Output the (x, y) coordinate of the center of the cell containing the given text.  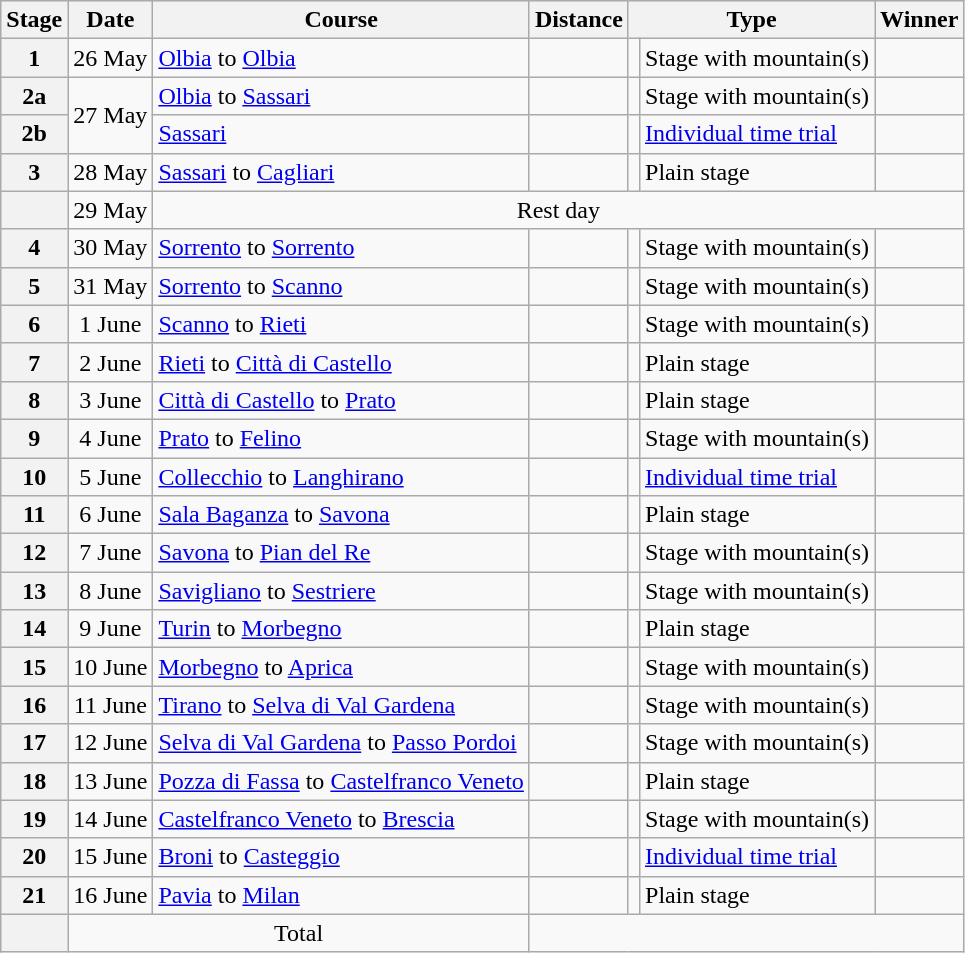
Turin to Morbegno (342, 629)
11 June (110, 705)
21 (34, 895)
1 (34, 58)
Type (751, 20)
31 May (110, 286)
12 (34, 553)
Course (342, 20)
14 (34, 629)
7 June (110, 553)
Olbia to Sassari (342, 96)
Sassari (342, 134)
7 (34, 362)
Castelfranco Veneto to Brescia (342, 819)
Rieti to Città di Castello (342, 362)
20 (34, 857)
8 (34, 400)
10 (34, 477)
Prato to Felino (342, 438)
17 (34, 743)
13 (34, 591)
4 June (110, 438)
Scanno to Rieti (342, 324)
26 May (110, 58)
18 (34, 781)
3 June (110, 400)
14 June (110, 819)
Rest day (558, 210)
Collecchio to Langhirano (342, 477)
12 June (110, 743)
Olbia to Olbia (342, 58)
Winner (920, 20)
2b (34, 134)
Sorrento to Scanno (342, 286)
2a (34, 96)
Stage (34, 20)
Broni to Casteggio (342, 857)
Morbegno to Aprica (342, 667)
4 (34, 248)
16 June (110, 895)
2 June (110, 362)
Total (299, 933)
27 May (110, 115)
Sassari to Cagliari (342, 172)
6 (34, 324)
11 (34, 515)
Sala Baganza to Savona (342, 515)
16 (34, 705)
Tirano to Selva di Val Gardena (342, 705)
Distance (578, 20)
15 June (110, 857)
1 June (110, 324)
30 May (110, 248)
3 (34, 172)
19 (34, 819)
28 May (110, 172)
9 June (110, 629)
Date (110, 20)
29 May (110, 210)
15 (34, 667)
13 June (110, 781)
5 June (110, 477)
Savigliano to Sestriere (342, 591)
8 June (110, 591)
Pavia to Milan (342, 895)
10 June (110, 667)
5 (34, 286)
6 June (110, 515)
Selva di Val Gardena to Passo Pordoi (342, 743)
Sorrento to Sorrento (342, 248)
Pozza di Fassa to Castelfranco Veneto (342, 781)
9 (34, 438)
Savona to Pian del Re (342, 553)
Città di Castello to Prato (342, 400)
